Return the [X, Y] coordinate for the center point of the cell that contains the specified text.  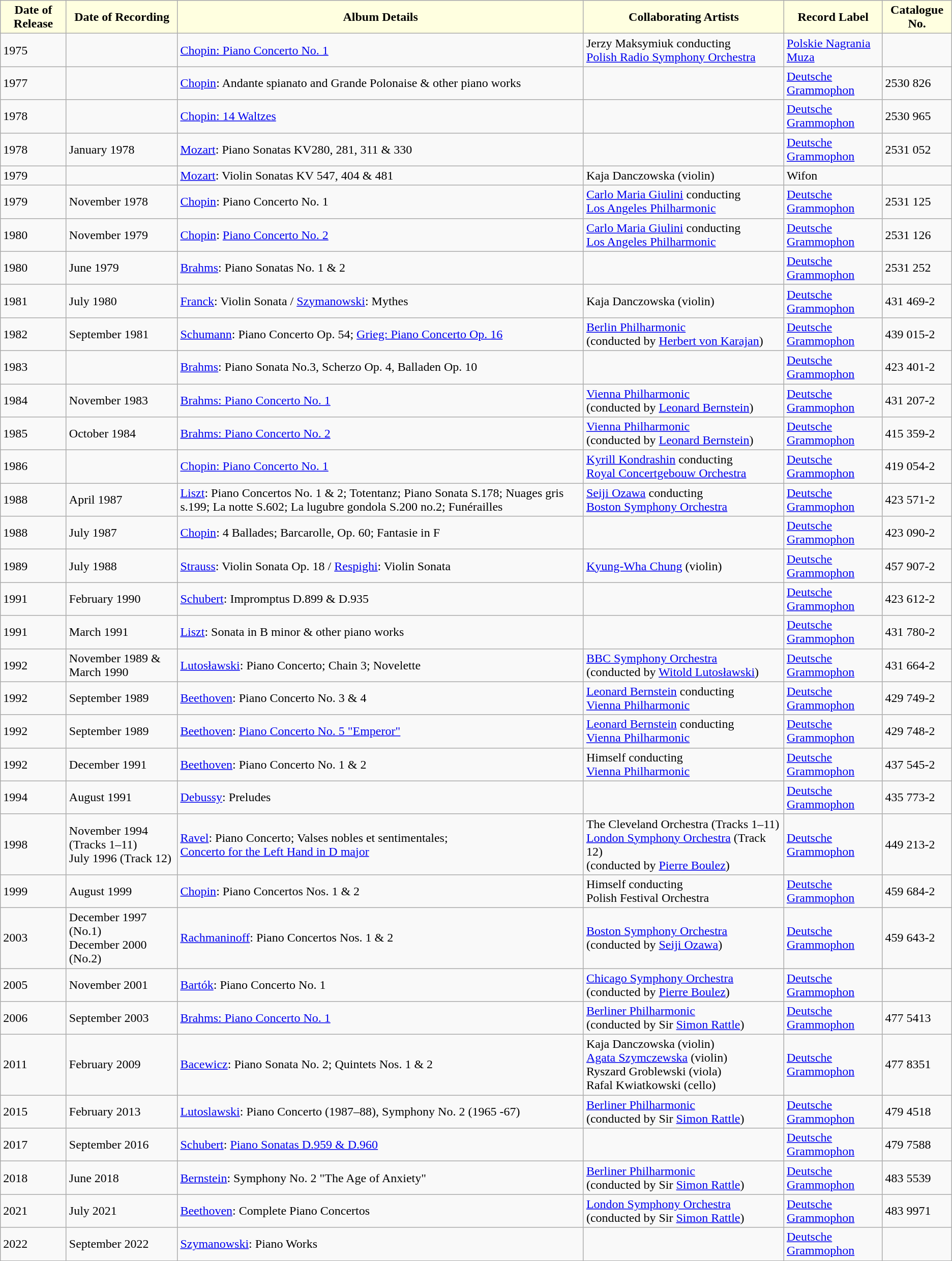
Chopin: Piano Concertos Nos. 1 & 2 [380, 891]
October 1984 [122, 433]
Kyung-Wha Chung (violin) [683, 566]
1999 [34, 891]
Collaborating Artists [683, 17]
Chicago Symphony Orchestra(conducted by Pierre Boulez) [683, 985]
1981 [34, 301]
459 643-2 [917, 938]
Beethoven: Complete Piano Concertos [380, 1211]
479 4518 [917, 1112]
1975 [34, 50]
July 1980 [122, 301]
1989 [34, 566]
2531 052 [917, 150]
July 1988 [122, 566]
September 2022 [122, 1244]
Beethoven: Piano Concerto No. 1 & 2 [380, 764]
Schumann: Piano Concerto Op. 54; Grieg: Piano Concerto Op. 16 [380, 334]
November 1979 [122, 235]
Mozart: Violin Sonatas KV 547, 404 & 481 [380, 175]
437 545-2 [917, 764]
Schubert: Piano Sonatas D.959 & D.960 [380, 1145]
Record Label [833, 17]
Catalogue No. [917, 17]
Beethoven: Piano Concerto No. 3 & 4 [380, 698]
1985 [34, 433]
2005 [34, 985]
2015 [34, 1112]
February 2009 [122, 1065]
September 1981 [122, 334]
January 1978 [122, 150]
449 213-2 [917, 844]
423 401-2 [917, 367]
1994 [34, 798]
Franck: Violin Sonata / Szymanowski: Mythes [380, 301]
Date of Release [34, 17]
2531 126 [917, 235]
Bernstein: Symphony No. 2 "The Age of Anxiety" [380, 1178]
483 9971 [917, 1211]
Brahms: Piano Sonata No.3, Scherzo Op. 4, Balladen Op. 10 [380, 367]
479 7588 [917, 1145]
2018 [34, 1178]
Ravel: Piano Concerto; Valses nobles et sentimentales; Concerto for the Left Hand in D major [380, 844]
London Symphony Orchestra (conducted by Sir Simon Rattle) [683, 1211]
December 1991 [122, 764]
2531 125 [917, 201]
Mozart: Piano Sonatas KV280, 281, 311 & 330 [380, 150]
1986 [34, 467]
August 1999 [122, 891]
April 1987 [122, 500]
2530 826 [917, 83]
November 1978 [122, 201]
Berlin Philharmonic (conducted by Herbert von Karajan) [683, 334]
November 1994 (Tracks 1–11)July 1996 (Track 12) [122, 844]
Liszt: Sonata in B minor & other piano works [380, 632]
431 780-2 [917, 632]
Kyrill Kondrashin conducting Royal Concertgebouw Orchestra [683, 467]
423 571-2 [917, 500]
Lutoslawski: Piano Concerto (1987–88), Symphony No. 2 (1965 -67) [380, 1112]
457 907-2 [917, 566]
Boston Symphony Orchestra (conducted by Seiji Ozawa) [683, 938]
August 1991 [122, 798]
June 1979 [122, 268]
Liszt: Piano Concertos No. 1 & 2; Totentanz; Piano Sonata S.178; Nuages gris s.199; La notte S.602; La lugubre gondola S.200 no.2; Funérailles [380, 500]
477 8351 [917, 1065]
2006 [34, 1018]
Brahms: Piano Sonatas No. 1 & 2 [380, 268]
Schubert: Impromptus D.899 & D.935 [380, 599]
429 748-2 [917, 731]
Chopin: Piano Concerto No. 2 [380, 235]
BBC Symphony Orchestra(conducted by Witold Lutosławski) [683, 665]
415 359-2 [917, 433]
483 5539 [917, 1178]
Polskie Nagrania Muza [833, 50]
February 1990 [122, 599]
Chopin: Andante spianato and Grande Polonaise & other piano works [380, 83]
Debussy: Preludes [380, 798]
Himself conducting Polish Festival Orchestra [683, 891]
1983 [34, 367]
February 2013 [122, 1112]
Strauss: Violin Sonata Op. 18 / Respighi: Violin Sonata [380, 566]
2531 252 [917, 268]
Seiji Ozawa conducting Boston Symphony Orchestra [683, 500]
1982 [34, 334]
419 054-2 [917, 467]
1998 [34, 844]
429 749-2 [917, 698]
December 1997 (No.1)December 2000 (No.2) [122, 938]
2022 [34, 1244]
Beethoven: Piano Concerto No. 5 "Emperor" [380, 731]
2011 [34, 1065]
Rachmaninoff: Piano Concertos Nos. 1 & 2 [380, 938]
June 2018 [122, 1178]
477 5413 [917, 1018]
Bacewicz: Piano Sonata No. 2; Quintets Nos. 1 & 2 [380, 1065]
September 2016 [122, 1145]
Date of Recording [122, 17]
Chopin: 4 Ballades; Barcarolle, Op. 60; Fantasie in F [380, 533]
March 1991 [122, 632]
2530 965 [917, 116]
July 1987 [122, 533]
2021 [34, 1211]
431 469-2 [917, 301]
November 1989 & March 1990 [122, 665]
Himself conducting Vienna Philharmonic [683, 764]
September 2003 [122, 1018]
435 773-2 [917, 798]
Chopin: 14 Waltzes [380, 116]
439 015-2 [917, 334]
431 207-2 [917, 400]
November 1983 [122, 400]
Jerzy Maksymiuk conductingPolish Radio Symphony Orchestra [683, 50]
Album Details [380, 17]
Kaja Danczowska (violin)Agata Szymczewska (violin)Ryszard Groblewski (viola) Rafal Kwiatkowski (cello) [683, 1065]
423 090-2 [917, 533]
Bartók: Piano Concerto No. 1 [380, 985]
431 664-2 [917, 665]
Brahms: Piano Concerto No. 2 [380, 433]
1977 [34, 83]
Wifon [833, 175]
423 612-2 [917, 599]
The Cleveland Orchestra (Tracks 1–11) London Symphony Orchestra (Track 12) (conducted by Pierre Boulez) [683, 844]
2017 [34, 1145]
1984 [34, 400]
November 2001 [122, 985]
Szymanowski: Piano Works [380, 1244]
July 2021 [122, 1211]
Lutosławski: Piano Concerto; Chain 3; Novelette [380, 665]
459 684-2 [917, 891]
2003 [34, 938]
